From the cell containing the given text, extract its center point as [X, Y] coordinate. 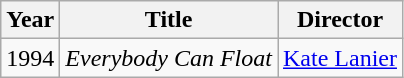
Kate Lanier [340, 58]
1994 [30, 58]
Year [30, 20]
Title [169, 20]
Everybody Can Float [169, 58]
Director [340, 20]
